From the cell containing the given text, extract its center point as (x, y) coordinate. 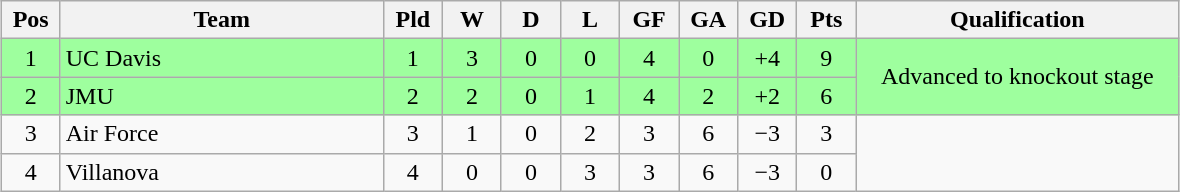
Qualification (1018, 20)
Team (222, 20)
Air Force (222, 134)
GA (708, 20)
+2 (768, 96)
GF (650, 20)
Villanova (222, 172)
Pts (826, 20)
+4 (768, 58)
W (472, 20)
GD (768, 20)
9 (826, 58)
D (530, 20)
UC Davis (222, 58)
Advanced to knockout stage (1018, 77)
JMU (222, 96)
Pos (30, 20)
Pld (412, 20)
L (590, 20)
